Identify which cell holds the provided text, then report its (X, Y) central coordinate. 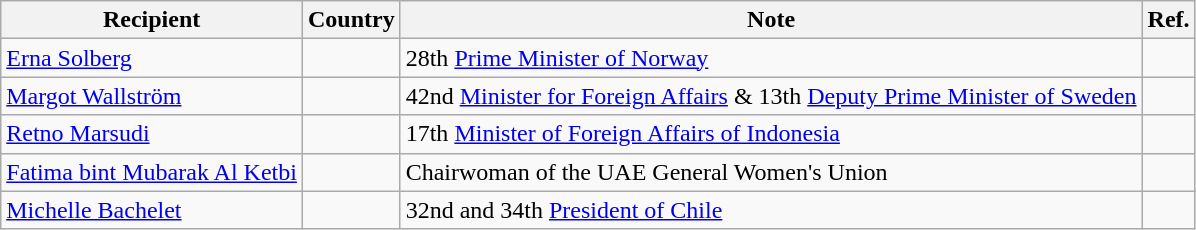
Ref. (1168, 20)
17th Minister of Foreign Affairs of Indonesia (771, 134)
Erna Solberg (152, 58)
Chairwoman of the UAE General Women's Union (771, 172)
Michelle Bachelet (152, 210)
Retno Marsudi (152, 134)
42nd Minister for Foreign Affairs & 13th Deputy Prime Minister of Sweden (771, 96)
Fatima bint Mubarak Al Ketbi (152, 172)
Note (771, 20)
Margot Wallström (152, 96)
32nd and 34th President of Chile (771, 210)
28th Prime Minister of Norway (771, 58)
Recipient (152, 20)
Country (351, 20)
